Detect which cell encompasses the target text, then output its (X, Y) center coordinate. 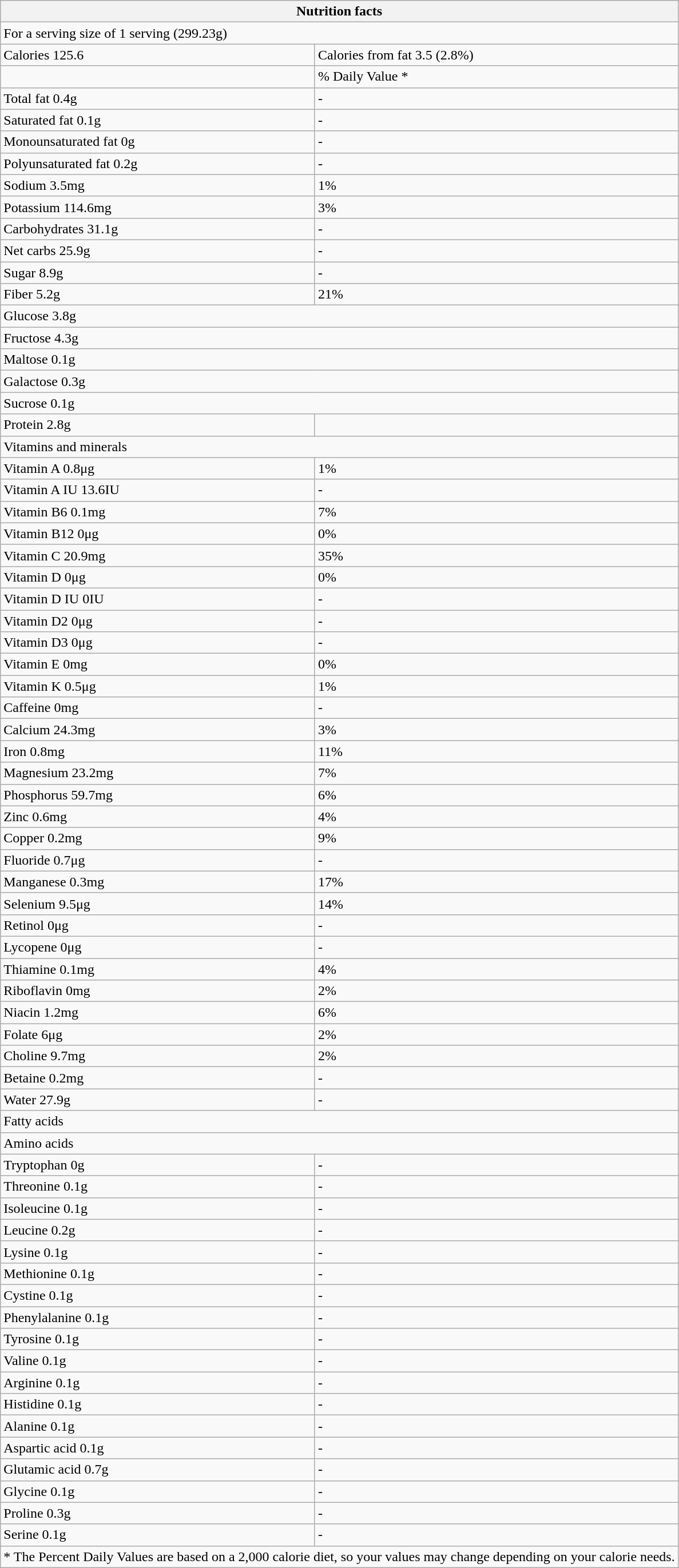
Selenium 9.5μg (158, 904)
Vitamin K 0.5μg (158, 686)
Fiber 5.2g (158, 295)
Riboflavin 0mg (158, 991)
Glutamic acid 0.7g (158, 1470)
Betaine 0.2mg (158, 1078)
Protein 2.8g (158, 425)
Iron 0.8mg (158, 751)
Manganese 0.3mg (158, 882)
Saturated fat 0.1g (158, 120)
Monounsaturated fat 0g (158, 142)
Arginine 0.1g (158, 1383)
% Daily Value * (497, 77)
Water 27.9g (158, 1100)
Methionine 0.1g (158, 1273)
Polyunsaturated fat 0.2g (158, 164)
Vitamin D IU 0IU (158, 599)
Maltose 0.1g (339, 360)
Nutrition facts (339, 11)
Fructose 4.3g (339, 338)
Copper 0.2mg (158, 838)
9% (497, 838)
Carbohydrates 31.1g (158, 229)
Vitamin D 0μg (158, 577)
Tryptophan 0g (158, 1165)
Alanine 0.1g (158, 1426)
Retinol 0μg (158, 925)
Vitamin C 20.9mg (158, 555)
14% (497, 904)
Glucose 3.8g (339, 316)
Sucrose 0.1g (339, 403)
Phenylalanine 0.1g (158, 1317)
For a serving size of 1 serving (299.23g) (339, 33)
17% (497, 882)
Galactose 0.3g (339, 381)
Sugar 8.9g (158, 273)
Threonine 0.1g (158, 1187)
Choline 9.7mg (158, 1056)
Aspartic acid 0.1g (158, 1448)
Potassium 114.6mg (158, 207)
Niacin 1.2mg (158, 1013)
* The Percent Daily Values are based on a 2,000 calorie diet, so your values may change depending on your calorie needs. (339, 1557)
Calories from fat 3.5 (2.8%) (497, 55)
Isoleucine 0.1g (158, 1208)
Total fat 0.4g (158, 98)
Calories 125.6 (158, 55)
Vitamin D3 0μg (158, 643)
Proline 0.3g (158, 1513)
Vitamin B6 0.1mg (158, 512)
21% (497, 295)
Calcium 24.3mg (158, 730)
Glycine 0.1g (158, 1491)
Folate 6μg (158, 1034)
Vitamin D2 0μg (158, 620)
Leucine 0.2g (158, 1230)
Phosphorus 59.7mg (158, 795)
Vitamin B12 0μg (158, 534)
Histidine 0.1g (158, 1404)
Valine 0.1g (158, 1361)
35% (497, 555)
Vitamins and minerals (339, 447)
11% (497, 751)
Caffeine 0mg (158, 708)
Cystine 0.1g (158, 1295)
Thiamine 0.1mg (158, 969)
Magnesium 23.2mg (158, 773)
Amino acids (339, 1143)
Zinc 0.6mg (158, 817)
Tyrosine 0.1g (158, 1339)
Serine 0.1g (158, 1535)
Vitamin A IU 13.6IU (158, 490)
Fatty acids (339, 1121)
Fluoride 0.7μg (158, 860)
Sodium 3.5mg (158, 185)
Lysine 0.1g (158, 1252)
Vitamin E 0mg (158, 664)
Net carbs 25.9g (158, 250)
Vitamin A 0.8μg (158, 468)
Lycopene 0μg (158, 947)
